From the cell containing the given text, extract its center point as [x, y] coordinate. 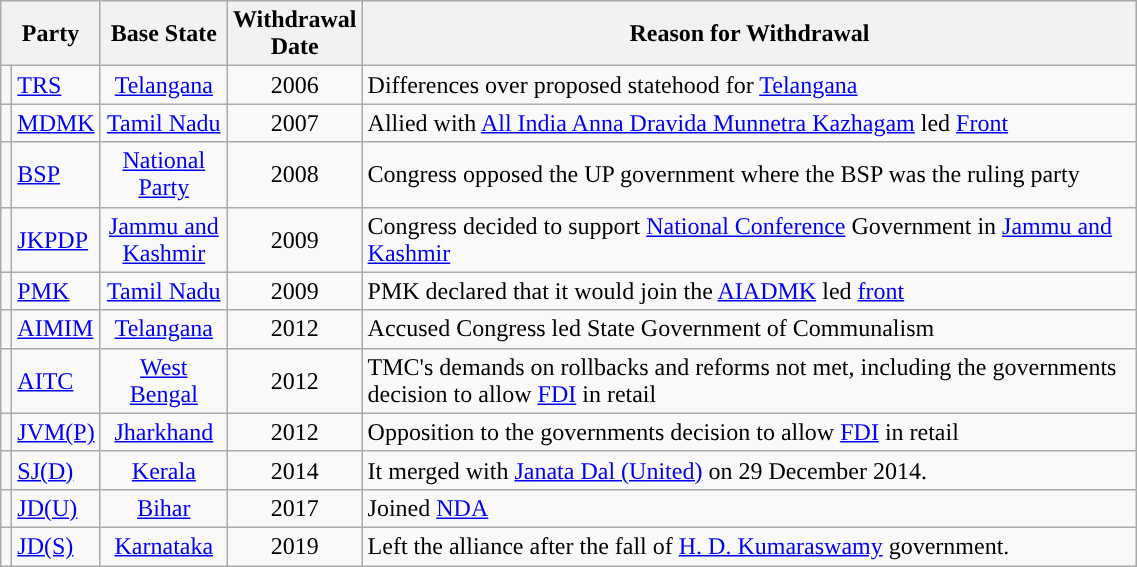
Congress decided to support National Conference Government in Jammu and Kashmir [750, 240]
Opposition to the governments decision to allow FDI in retail [750, 432]
2014 [294, 470]
JKPDP [56, 240]
It merged with Janata Dal (United) on 29 December 2014. [750, 470]
Jammu and Kashmir [164, 240]
TMC's demands on rollbacks and reforms not met, including the governments decision to allow FDI in retail [750, 380]
JVM(P) [56, 432]
Left the alliance after the fall of H. D. Kumaraswamy government. [750, 546]
AITC [56, 380]
Congress opposed the UP government where the BSP was the ruling party [750, 174]
Withdrawal Date [294, 34]
PMK [56, 291]
JD(U) [56, 508]
PMK declared that it would join the AIADMK led front [750, 291]
SJ(D) [56, 470]
Jharkhand [164, 432]
West Bengal [164, 380]
Karnataka [164, 546]
MDMK [56, 123]
Joined NDA [750, 508]
Reason for Withdrawal [750, 34]
Differences over proposed statehood for Telangana [750, 85]
Bihar [164, 508]
2006 [294, 85]
BSP [56, 174]
2007 [294, 123]
TRS [56, 85]
Accused Congress led State Government of Communalism [750, 329]
Party [50, 34]
Base State [164, 34]
2019 [294, 546]
2017 [294, 508]
JD(S) [56, 546]
AIMIM [56, 329]
Allied with All India Anna Dravida Munnetra Kazhagam led Front [750, 123]
Kerala [164, 470]
National Party [164, 174]
2008 [294, 174]
